Output the [X, Y] coordinate of the center of the cell containing the given text.  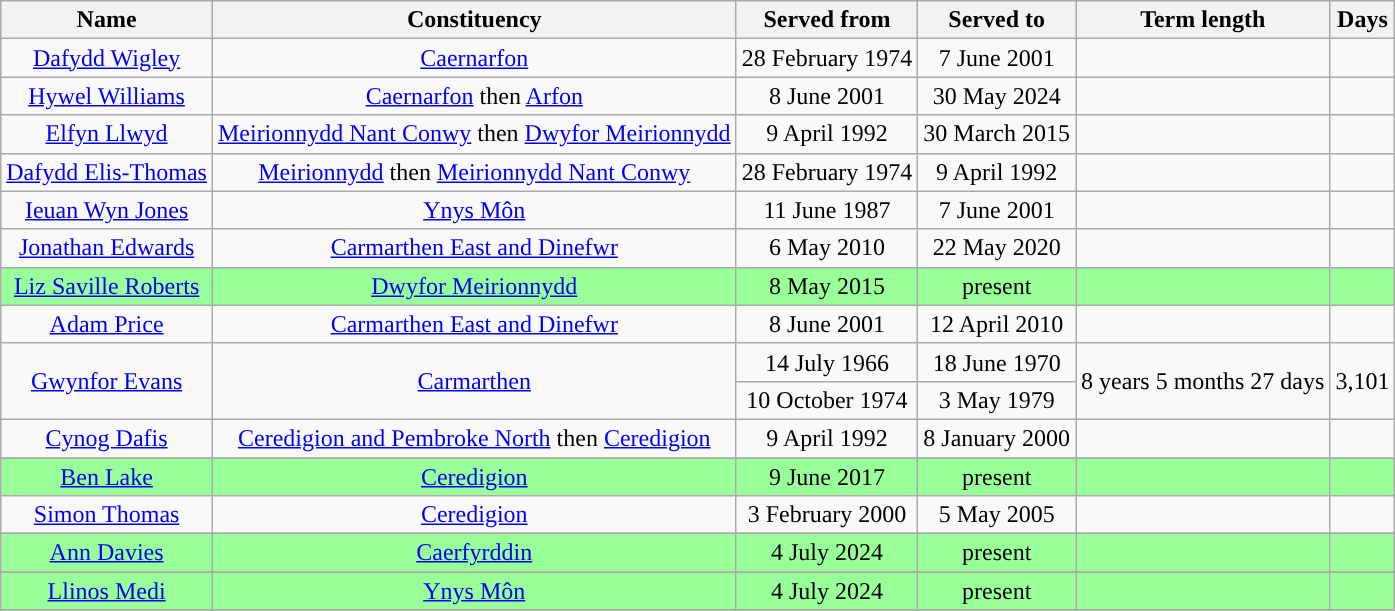
Dafydd Elis-Thomas [107, 172]
Llinos Medi [107, 591]
Served to [997, 20]
10 October 1974 [827, 400]
12 April 2010 [997, 324]
Dafydd Wigley [107, 58]
30 May 2024 [997, 96]
Ann Davies [107, 553]
3,101 [1362, 381]
Caerfyrddin [474, 553]
Liz Saville Roberts [107, 286]
Name [107, 20]
Caernarfon then Arfon [474, 96]
5 May 2005 [997, 515]
8 years 5 months 27 days [1203, 381]
Dwyfor Meirionnydd [474, 286]
Gwynfor Evans [107, 381]
Hywel Williams [107, 96]
8 May 2015 [827, 286]
14 July 1966 [827, 362]
Simon Thomas [107, 515]
30 March 2015 [997, 134]
Meirionnydd then Meirionnydd Nant Conwy [474, 172]
9 June 2017 [827, 477]
8 January 2000 [997, 438]
22 May 2020 [997, 248]
Jonathan Edwards [107, 248]
Caernarfon [474, 58]
6 May 2010 [827, 248]
18 June 1970 [997, 362]
Ieuan Wyn Jones [107, 210]
3 May 1979 [997, 400]
Served from [827, 20]
Adam Price [107, 324]
Cynog Dafis [107, 438]
Ceredigion and Pembroke North then Ceredigion [474, 438]
Constituency [474, 20]
3 February 2000 [827, 515]
Carmarthen [474, 381]
Term length [1203, 20]
Days [1362, 20]
11 June 1987 [827, 210]
Meirionnydd Nant Conwy then Dwyfor Meirionnydd [474, 134]
Elfyn Llwyd [107, 134]
Ben Lake [107, 477]
